Locate the cell with the specified text and output its (x, y) center coordinate. 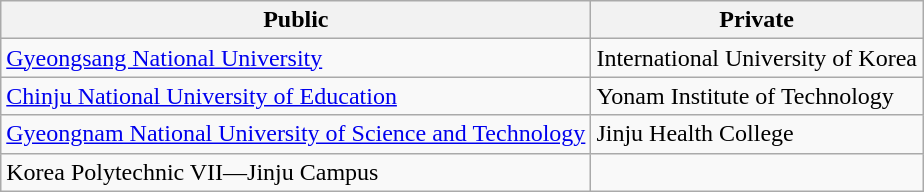
Korea Polytechnic VII—Jinju Campus (296, 172)
Chinju National University of Education (296, 96)
Jinju Health College (757, 134)
Gyeongnam National University of Science and Technology (296, 134)
Private (757, 20)
Yonam Institute of Technology (757, 96)
Gyeongsang National University (296, 58)
International University of Korea (757, 58)
Public (296, 20)
